From the cell containing the given text, extract its center point as (X, Y) coordinate. 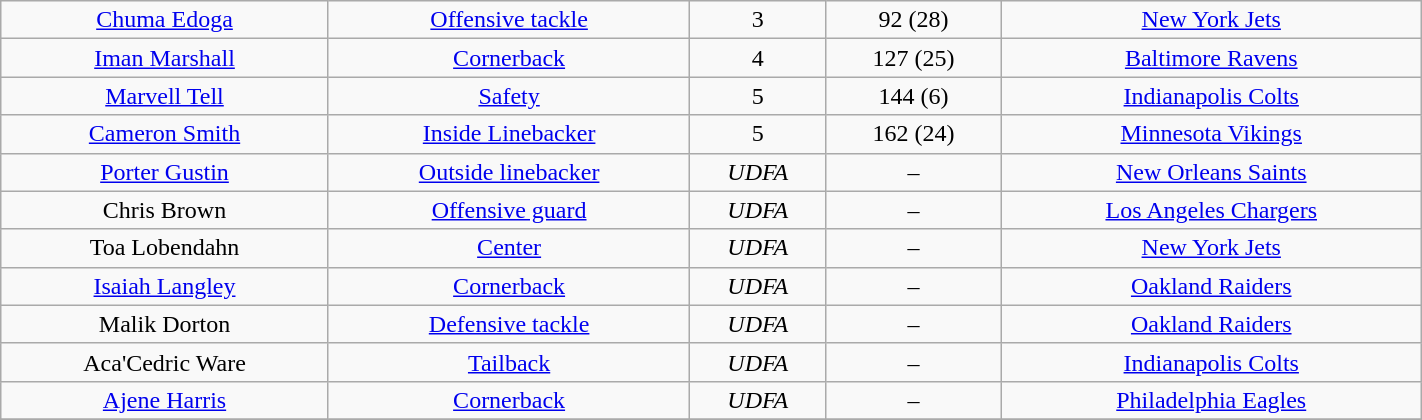
Porter Gustin (165, 172)
Toa Lobendahn (165, 248)
Iman Marshall (165, 58)
Los Angeles Chargers (1211, 210)
92 (28) (914, 20)
Tailback (509, 362)
Baltimore Ravens (1211, 58)
Center (509, 248)
Offensive tackle (509, 20)
4 (758, 58)
Chuma Edoga (165, 20)
Ajene Harris (165, 400)
Safety (509, 96)
127 (25) (914, 58)
Minnesota Vikings (1211, 134)
Offensive guard (509, 210)
Aca'Cedric Ware (165, 362)
144 (6) (914, 96)
Marvell Tell (165, 96)
162 (24) (914, 134)
3 (758, 20)
Malik Dorton (165, 324)
Philadelphia Eagles (1211, 400)
Isaiah Langley (165, 286)
Cameron Smith (165, 134)
Chris Brown (165, 210)
Defensive tackle (509, 324)
Inside Linebacker (509, 134)
Outside linebacker (509, 172)
New Orleans Saints (1211, 172)
